For the text-containing cell, return its midpoint in (x, y) coordinate format. 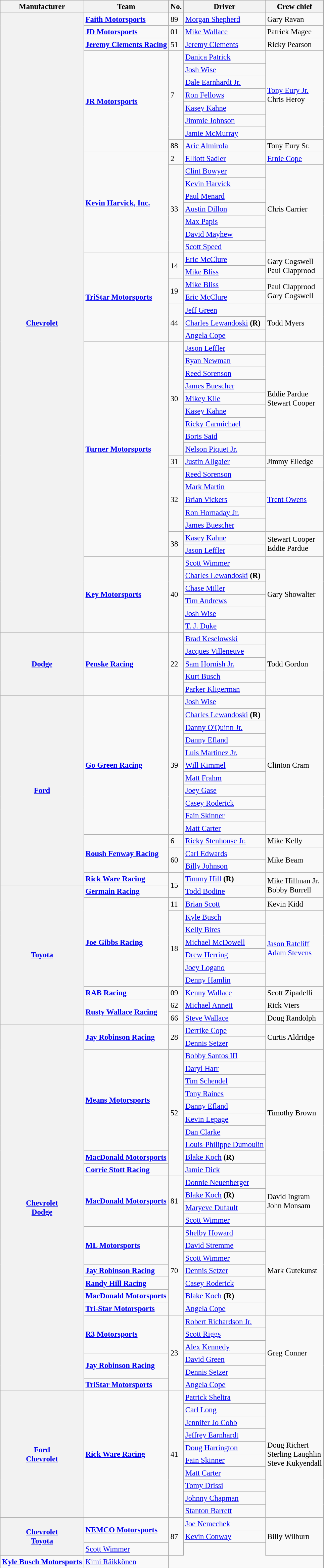
Kimi Räikkönen (126, 1562)
Michael Annett (225, 1005)
Donnie Neuenberger (225, 1182)
Germain Racing (126, 891)
Scott Speed (225, 247)
41 (176, 1454)
Jimmie Johnson (225, 120)
Derrike Cope (225, 1031)
Stanton Barrett (225, 1511)
Doug Richert Sterling Laughlin Steve Kukyendall (295, 1454)
Bobby Santos III (225, 1056)
David Mayhew (225, 234)
Ricky Pearson (295, 45)
Brian Scott (225, 904)
Steve Wallace (225, 1018)
Ron Hornaday Jr. (225, 512)
Jimmy Elledge (295, 462)
Manufacturer (42, 7)
01 (176, 32)
Randy Hill Racing (126, 1284)
Paul Clapprood Gary Cogswell (295, 291)
Chevrolet (42, 323)
Tony Raines (225, 1094)
Ricky Stenhouse Jr. (225, 841)
Brad Keselowski (225, 639)
Joey Logano (225, 967)
Go Green Racing (126, 765)
51 (176, 45)
Dale Earnhardt Jr. (225, 82)
Doug Harrington (225, 1448)
Joe Nemechek (225, 1524)
Doug Randolph (295, 1018)
52 (176, 1113)
Louis-Philippe Dumoulin (225, 1144)
Danny O'Quinn Jr. (225, 727)
David Green (225, 1359)
Joe Gibbs Racing (126, 942)
Mike Kelly (295, 841)
Kevin Harvick (225, 184)
Todd Bodine (225, 891)
David Ingram John Monsam (295, 1201)
Jennifer Jo Cobb (225, 1422)
Jamie Dick (225, 1170)
Max Papis (225, 222)
Means Motorsports (126, 1100)
RAB Racing (126, 993)
Kevin Conway (225, 1536)
Chase Miller (225, 588)
T. J. Duke (225, 626)
Rusty Wallace Racing (126, 1011)
Tri-Star Motorsports (126, 1309)
33 (176, 209)
60 (176, 860)
28 (176, 1037)
Danica Patrick (225, 57)
Greg Conner (295, 1353)
Parker Kligerman (225, 689)
Carl Edwards (225, 854)
Mikey Kile (225, 398)
Maryeve Dufault (225, 1208)
Ernie Cope (295, 158)
Mike Hillman Jr. Bobby Burrell (295, 885)
Timmy Hill (R) (225, 879)
11 (176, 904)
14 (176, 266)
89 (176, 20)
Denny Hamlin (225, 980)
ChevroletDodge (42, 1208)
Tim Andrews (225, 601)
Dan Clarke (225, 1132)
Patrick Magee (295, 32)
Kevin Kidd (295, 904)
62 (176, 1005)
Team (126, 7)
Gary Showalter (295, 595)
Will Kimmel (225, 765)
Curtis Aldridge (295, 1037)
David Stremme (225, 1246)
66 (176, 1018)
Kyle Busch (225, 917)
Dodge (42, 664)
Carl Long (225, 1410)
ML Motorsports (126, 1246)
Boris Said (225, 436)
Drew Herring (225, 955)
Billy Wilburn (295, 1536)
18 (176, 949)
Daryl Harr (225, 1069)
Kelly Bires (225, 929)
Billy Johnson (225, 866)
Faith Motorsports (126, 20)
Ryan Newman (225, 361)
39 (176, 765)
Shelby Howard (225, 1233)
Kenny Wallace (225, 993)
15 (176, 885)
32 (176, 500)
Crew chief (295, 7)
Penske Racing (126, 664)
FordChevrolet (42, 1454)
Gary Cogswell Paul Clapprood (295, 266)
Tim Schendel (225, 1081)
Todd Myers (295, 323)
Joey Gase (225, 791)
Toyota (42, 955)
Jeremy Clements (225, 45)
Robert Richardson Jr. (225, 1322)
Paul Menard (225, 196)
Stewart Cooper Eddie Pardue (295, 544)
JR Motorsports (126, 102)
6 (176, 841)
Nelson Piquet Jr. (225, 449)
Trent Owens (295, 500)
Roush Fenway Racing (126, 853)
Mike Beam (295, 860)
09 (176, 993)
Johnny Chapman (225, 1498)
23 (176, 1353)
Austin Dillon (225, 209)
88 (176, 146)
Corrie Stott Racing (126, 1170)
38 (176, 544)
Patrick Sheltra (225, 1397)
Clint Bowyer (225, 171)
Ford (42, 791)
2 (176, 158)
19 (176, 291)
Mark Martin (225, 487)
7 (176, 95)
Jamie McMurray (225, 133)
Tony Eury Sr. (295, 146)
30 (176, 398)
Mark Gutekunst (295, 1271)
Brian Vickers (225, 500)
Michael McDowell (225, 942)
22 (176, 664)
Kyle Busch Motorsports (42, 1562)
Jacques Villeneuve (225, 651)
Rick Viers (295, 1005)
Kurt Busch (225, 677)
R3 Motorsports (126, 1334)
Elliott Sadler (225, 158)
No. (176, 7)
ChevroletToyota (42, 1536)
Morgan Shepherd (225, 20)
Driver (225, 7)
44 (176, 323)
Matt Frahm (225, 778)
JD Motorsports (126, 32)
Timothy Brown (295, 1113)
Kevin Harvick, Inc. (126, 202)
Jeff Green (225, 310)
Turner Motorsports (126, 449)
Clinton Cram (295, 765)
Sam Hornish Jr. (225, 664)
Jeremy Clements Racing (126, 45)
Ricky Carmichael (225, 424)
Kevin Lepage (225, 1119)
Scott Zipadelli (295, 993)
40 (176, 595)
31 (176, 462)
Jeffrey Earnhardt (225, 1435)
Todd Gordon (295, 664)
Alex Kennedy (225, 1347)
Ron Fellows (225, 95)
81 (176, 1201)
Key Motorsports (126, 595)
Tomy Drissi (225, 1486)
NEMCO Motorsports (126, 1530)
Luis Martinez Jr. (225, 753)
Gary Ravan (295, 20)
Chris Carrier (295, 209)
Justin Allgaier (225, 462)
Aric Almirola (225, 146)
70 (176, 1271)
Mike Wallace (225, 32)
Eddie Pardue Stewart Cooper (295, 398)
Tony Eury Jr. Chris Heroy (295, 95)
Jason Ratcliff Adam Stevens (295, 949)
87 (176, 1536)
Scott Riggs (225, 1334)
